Return [X, Y] of the center of cell containing provided text 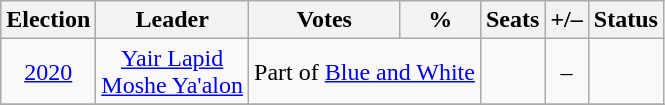
Part of Blue and White [365, 72]
Election [48, 20]
Yair LapidMoshe Ya'alon [172, 72]
Seats [512, 20]
% [440, 20]
2020 [48, 72]
– [566, 72]
Leader [172, 20]
Status [626, 20]
Votes [325, 20]
+/– [566, 20]
